Extract the (X, Y) coordinate from the center of the cell holding the provided text.  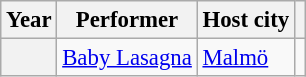
Host city (246, 20)
Performer (127, 20)
Year (29, 20)
Malmö (246, 58)
Baby Lasagna (127, 58)
